Detect which cell encompasses the target text, then output its [X, Y] center coordinate. 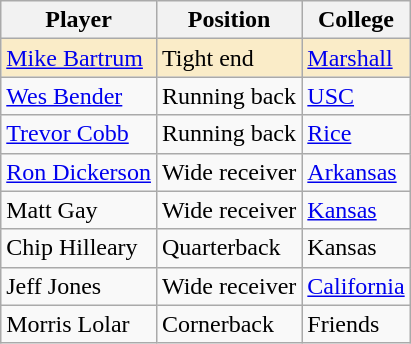
Cornerback [228, 324]
Friends [356, 324]
College [356, 20]
Mike Bartrum [79, 58]
Ron Dickerson [79, 172]
Tight end [228, 58]
Jeff Jones [79, 286]
Marshall [356, 58]
Trevor Cobb [79, 134]
Wes Bender [79, 96]
Morris Lolar [79, 324]
Rice [356, 134]
Quarterback [228, 248]
Position [228, 20]
Arkansas [356, 172]
Player [79, 20]
USC [356, 96]
Matt Gay [79, 210]
Chip Hilleary [79, 248]
California [356, 286]
